Return the (x, y) coordinate for the center point of the cell that contains the specified text.  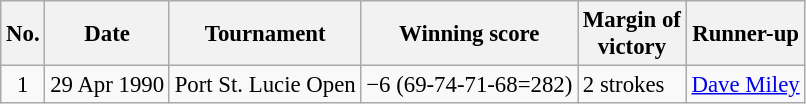
Date (107, 34)
−6 (69-74-71-68=282) (470, 85)
29 Apr 1990 (107, 85)
Winning score (470, 34)
1 (23, 85)
2 strokes (632, 85)
Dave Miley (746, 85)
Tournament (265, 34)
Runner-up (746, 34)
No. (23, 34)
Port St. Lucie Open (265, 85)
Margin ofvictory (632, 34)
